For the text-containing cell, return its midpoint in (x, y) coordinate format. 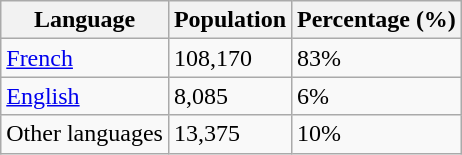
French (85, 58)
Other languages (85, 134)
Language (85, 20)
English (85, 96)
13,375 (230, 134)
10% (377, 134)
8,085 (230, 96)
108,170 (230, 58)
Population (230, 20)
6% (377, 96)
Percentage (%) (377, 20)
83% (377, 58)
